From the cell containing the given text, extract its center point as (x, y) coordinate. 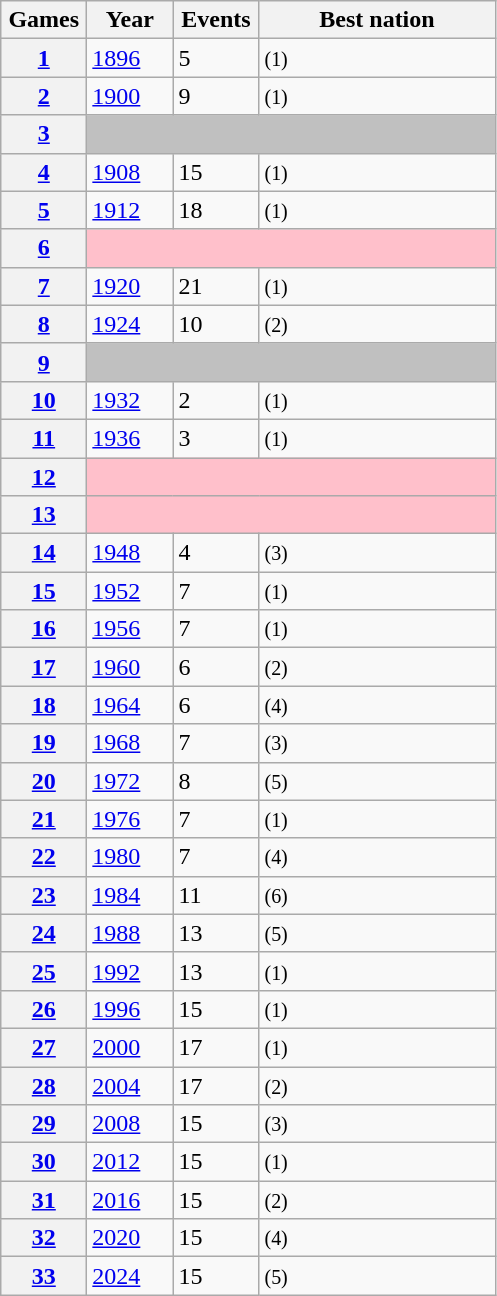
2024 (130, 1276)
2000 (130, 1047)
22 (44, 857)
16 (44, 629)
1996 (130, 1009)
1 (44, 58)
Events (216, 20)
30 (44, 1162)
2012 (130, 1162)
14 (44, 553)
2020 (130, 1238)
1948 (130, 553)
19 (44, 743)
1924 (130, 324)
2016 (130, 1200)
1976 (130, 819)
1936 (130, 438)
1988 (130, 933)
Best nation (377, 20)
1920 (130, 286)
33 (44, 1276)
26 (44, 1009)
1932 (130, 400)
12 (44, 477)
1956 (130, 629)
1984 (130, 895)
1964 (130, 705)
Games (44, 20)
1952 (130, 591)
1980 (130, 857)
1992 (130, 971)
Year (130, 20)
31 (44, 1200)
1968 (130, 743)
29 (44, 1124)
1900 (130, 96)
27 (44, 1047)
1908 (130, 172)
1972 (130, 781)
2004 (130, 1085)
32 (44, 1238)
1960 (130, 667)
25 (44, 971)
20 (44, 781)
28 (44, 1085)
1896 (130, 58)
1912 (130, 210)
2008 (130, 1124)
(6) (377, 895)
23 (44, 895)
24 (44, 933)
